Return the (x, y) coordinate for the center point of the cell that contains the specified text.  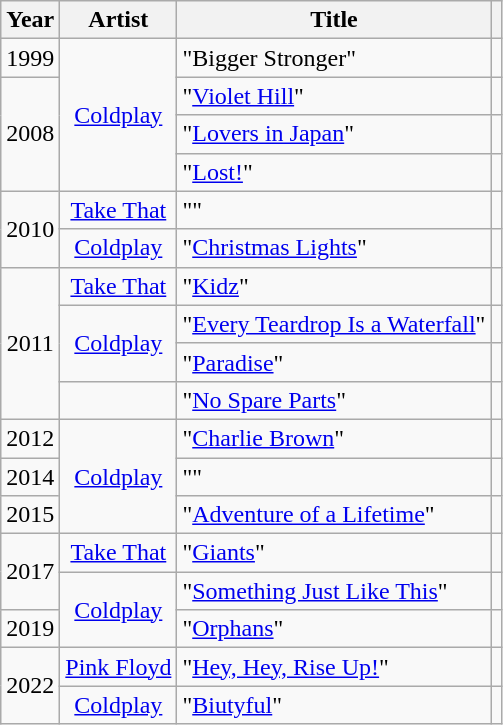
"Orphans" (334, 629)
"Charlie Brown" (334, 438)
"Every Teardrop Is a Waterfall" (334, 324)
"Biutyful" (334, 705)
"Lost!" (334, 172)
"Kidz" (334, 286)
2008 (30, 134)
Year (30, 20)
"Lovers in Japan" (334, 134)
"Bigger Stronger" (334, 58)
2015 (30, 515)
2022 (30, 686)
"Violet Hill" (334, 96)
2011 (30, 343)
2012 (30, 438)
Artist (118, 20)
"Something Just Like This" (334, 591)
"Hey, Hey, Rise Up!" (334, 667)
Pink Floyd (118, 667)
"Christmas Lights" (334, 248)
1999 (30, 58)
Title (334, 20)
"Giants" (334, 553)
2019 (30, 629)
"Adventure of a Lifetime" (334, 515)
2014 (30, 477)
"Paradise" (334, 362)
"No Spare Parts" (334, 400)
2017 (30, 572)
2010 (30, 229)
